Identify which cell holds the provided text, then report its [x, y] central coordinate. 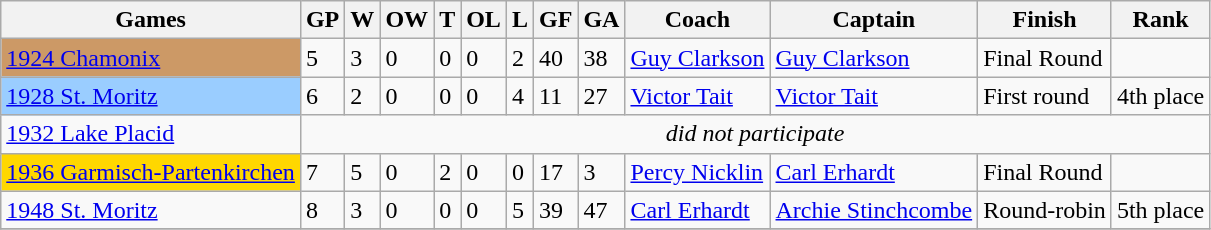
GP [322, 20]
39 [555, 210]
W [362, 20]
GA [602, 20]
47 [602, 210]
8 [322, 210]
11 [555, 96]
Percy Nicklin [698, 172]
OL [484, 20]
40 [555, 58]
4 [520, 96]
1932 Lake Placid [151, 134]
L [520, 20]
6 [322, 96]
OW [407, 20]
5th place [1160, 210]
Rank [1160, 20]
did not participate [754, 134]
Coach [698, 20]
T [448, 20]
Round-robin [1045, 210]
Games [151, 20]
Archie Stinchcombe [874, 210]
7 [322, 172]
First round [1045, 96]
1936 Garmisch-Partenkirchen [151, 172]
Finish [1045, 20]
GF [555, 20]
1924 Chamonix [151, 58]
38 [602, 58]
4th place [1160, 96]
27 [602, 96]
17 [555, 172]
Captain [874, 20]
1948 St. Moritz [151, 210]
1928 St. Moritz [151, 96]
